Return [x, y] of the center of cell containing provided text 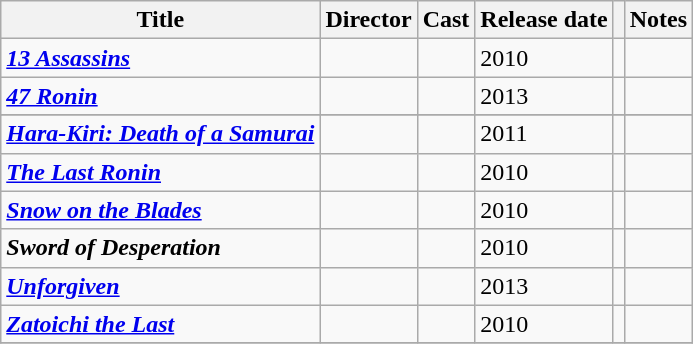
13 Assassins [160, 58]
47 Ronin [160, 96]
2011 [544, 134]
Zatoichi the Last [160, 324]
Release date [544, 20]
Director [368, 20]
Cast [446, 20]
The Last Ronin [160, 172]
Sword of Desperation [160, 248]
Notes [658, 20]
Title [160, 20]
Hara-Kiri: Death of a Samurai [160, 134]
Snow on the Blades [160, 210]
Unforgiven [160, 286]
